Scan for the cell matching the given text and deliver its [x, y] coordinate at center. 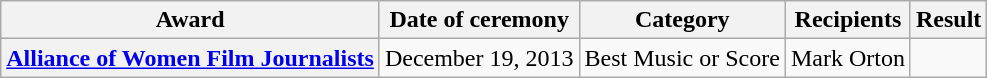
Best Music or Score [682, 58]
Award [190, 20]
Result [948, 20]
Recipients [848, 20]
Date of ceremony [479, 20]
Category [682, 20]
Mark Orton [848, 58]
Alliance of Women Film Journalists [190, 58]
December 19, 2013 [479, 58]
